Search for the cell housing the specified text and yield its (x, y) center coordinate. 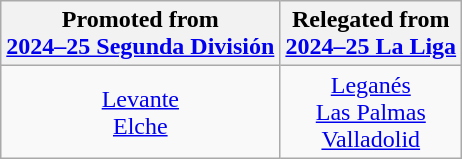
Leganés Las Palmas Valladolid (371, 112)
Levante Elche (140, 112)
Promoted from2024–25 Segunda División (140, 34)
Relegated from2024–25 La Liga (371, 34)
